From the cell containing the given text, extract its center point as (X, Y) coordinate. 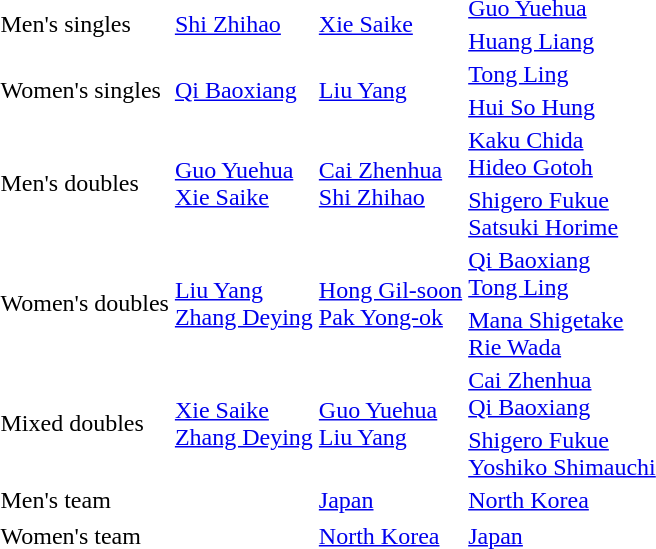
Xie Saike Zhang Deying (244, 424)
Japan (390, 500)
Cai Zhenhua Shi Zhihao (390, 184)
Hong Gil-soon Pak Yong-ok (390, 304)
Qi Baoxiang (244, 90)
Guo Yuehua Liu Yang (390, 424)
Guo Yuehua Xie Saike (244, 184)
Liu Yang Zhang Deying (244, 304)
Liu Yang (390, 90)
